Capture the cell that displays the provided text and extract its (x, y) central coordinate. 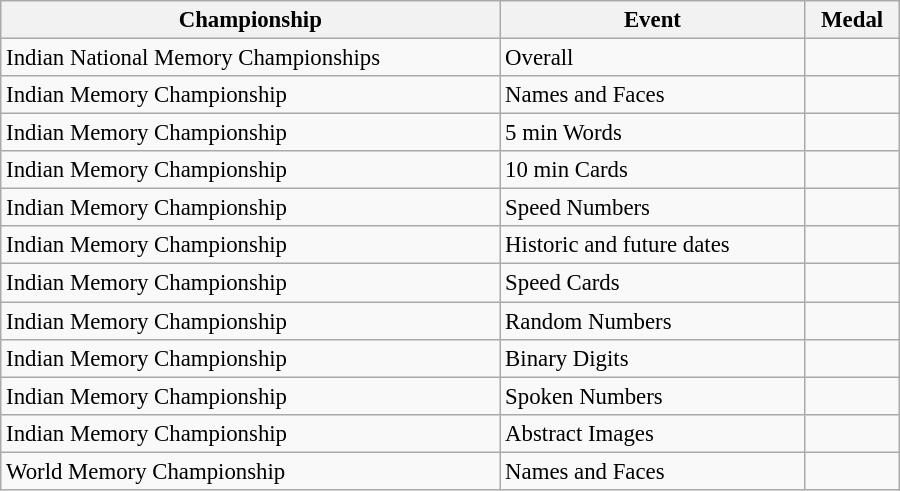
World Memory Championship (250, 471)
Historic and future dates (652, 245)
Medal (852, 20)
10 min Cards (652, 170)
Championship (250, 20)
Overall (652, 58)
Event (652, 20)
Spoken Numbers (652, 396)
5 min Words (652, 133)
Speed Numbers (652, 208)
Random Numbers (652, 321)
Speed Cards (652, 283)
Indian National Memory Championships (250, 58)
Binary Digits (652, 358)
Abstract Images (652, 433)
